Capture the cell that displays the provided text and extract its (X, Y) central coordinate. 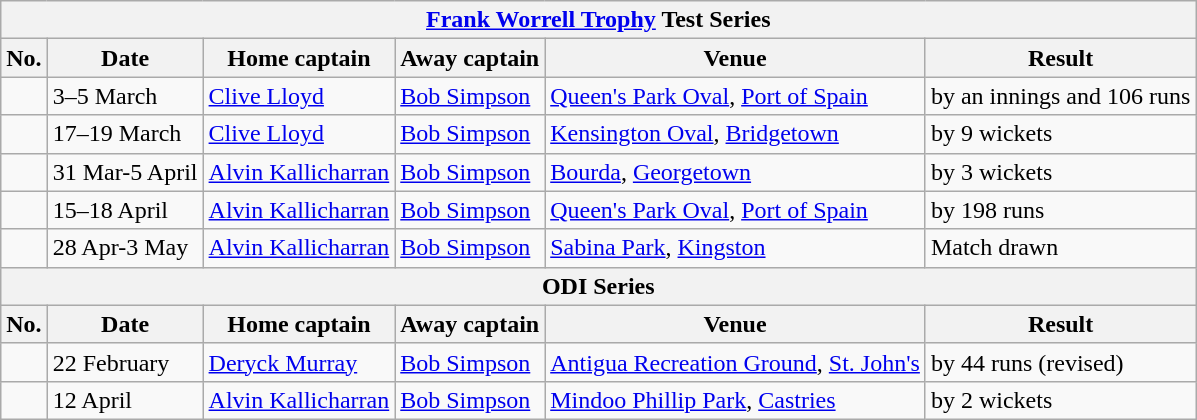
Deryck Murray (299, 362)
Match drawn (1060, 248)
by 2 wickets (1060, 400)
ODI Series (598, 286)
Sabina Park, Kingston (736, 248)
31 Mar-5 April (125, 172)
Mindoo Phillip Park, Castries (736, 400)
by 9 wickets (1060, 134)
Kensington Oval, Bridgetown (736, 134)
12 April (125, 400)
22 February (125, 362)
Antigua Recreation Ground, St. John's (736, 362)
28 Apr-3 May (125, 248)
by 44 runs (revised) (1060, 362)
Frank Worrell Trophy Test Series (598, 20)
15–18 April (125, 210)
by an innings and 106 runs (1060, 96)
by 198 runs (1060, 210)
3–5 March (125, 96)
by 3 wickets (1060, 172)
17–19 March (125, 134)
Bourda, Georgetown (736, 172)
